Scan for the cell matching the given text and deliver its (X, Y) coordinate at center. 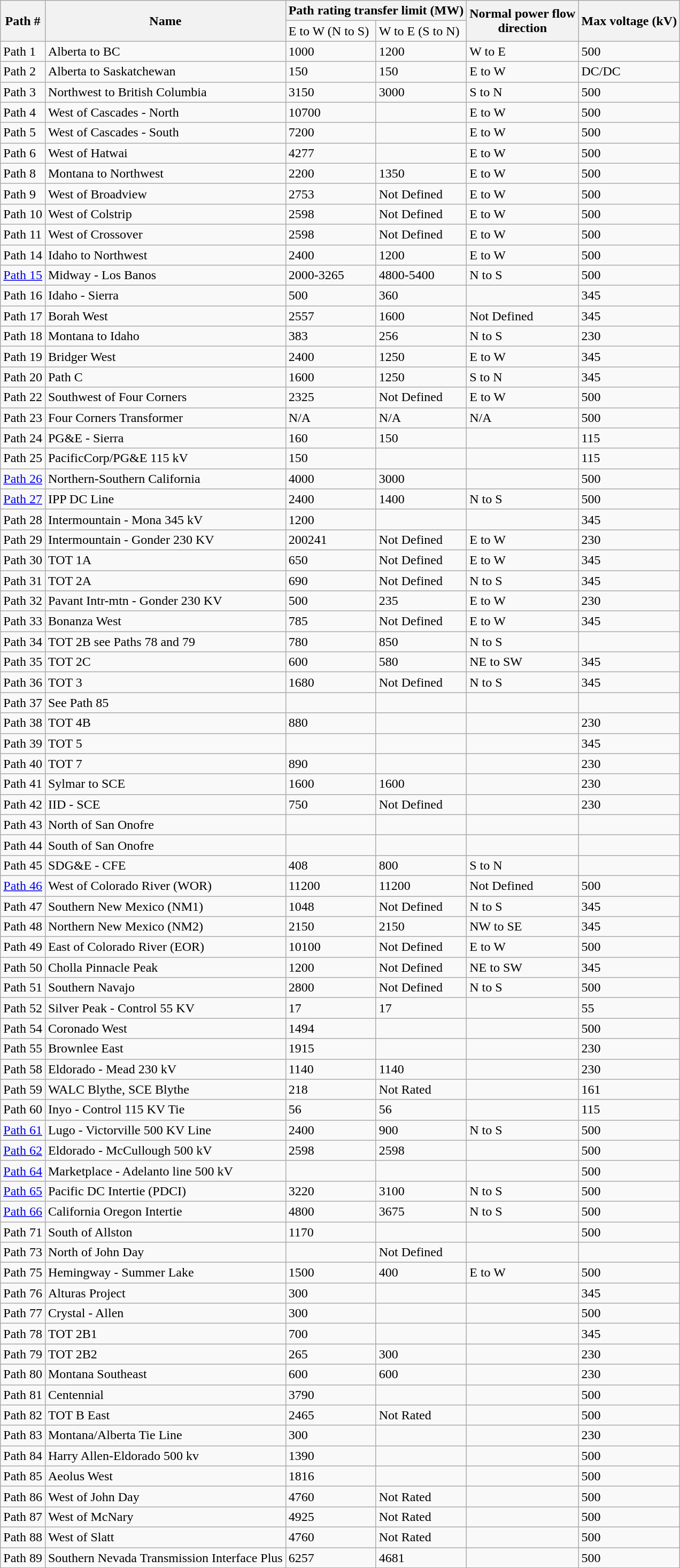
Northern New Mexico (NM2) (165, 927)
West of Colstrip (165, 214)
South of Allston (165, 1232)
Path 73 (23, 1252)
4800-5400 (421, 275)
PacificCorp/PG&E 115 kV (165, 458)
800 (421, 865)
Path 52 (23, 1008)
Path 25 (23, 458)
Alturas Project (165, 1293)
3100 (421, 1191)
900 (421, 1130)
690 (330, 580)
California Oregon Intertie (165, 1211)
3675 (421, 1211)
400 (421, 1273)
Brownlee East (165, 1049)
East of Colorado River (EOR) (165, 947)
West of Broadview (165, 194)
TOT B East (165, 1415)
235 (421, 601)
880 (330, 723)
Path 15 (23, 275)
TOT 5 (165, 743)
Normal power flowdirection (523, 21)
Southern Nevada Transmission Interface Plus (165, 1558)
Path 5 (23, 133)
6257 (330, 1558)
Bonanza West (165, 621)
Path 6 (23, 153)
Path 82 (23, 1415)
Path 78 (23, 1334)
Alberta to Saskatchewan (165, 72)
1350 (421, 173)
Path 55 (23, 1049)
Path C (165, 377)
Southern Navajo (165, 988)
TOT 1A (165, 560)
Path 84 (23, 1456)
Inyo - Control 115 KV Tie (165, 1110)
Path 66 (23, 1211)
Montana to Northwest (165, 173)
Path 85 (23, 1476)
Path 40 (23, 764)
Max voltage (kV) (629, 21)
Path 32 (23, 601)
Harry Allen-Eldorado 500 kv (165, 1456)
Idaho to Northwest (165, 255)
Hemingway - Summer Lake (165, 1273)
E to W (N to S) (330, 31)
850 (421, 642)
Path 79 (23, 1354)
Centennial (165, 1395)
Path # (23, 21)
256 (421, 336)
890 (330, 764)
Lugo - Victorville 500 KV Line (165, 1130)
2000-3265 (330, 275)
Path 89 (23, 1558)
160 (330, 438)
Bridger West (165, 357)
Path 49 (23, 947)
Intermountain - Gonder 230 KV (165, 540)
Northwest to British Columbia (165, 92)
Northern-Southern California (165, 479)
4277 (330, 153)
161 (629, 1089)
Borah West (165, 316)
Path 42 (23, 804)
Path 44 (23, 845)
Crystal - Allen (165, 1313)
4681 (421, 1558)
Pavant Intr-mtn - Gonder 230 KV (165, 601)
West of McNary (165, 1517)
See Path 85 (165, 703)
1000 (330, 51)
Path 48 (23, 927)
Path 22 (23, 397)
Path 61 (23, 1130)
3150 (330, 92)
3790 (330, 1395)
Path 71 (23, 1232)
West of Colorado River (WOR) (165, 886)
780 (330, 642)
West of Crossover (165, 234)
Path 31 (23, 580)
Sylmar to SCE (165, 784)
Cholla Pinnacle Peak (165, 967)
Southwest of Four Corners (165, 397)
4000 (330, 479)
Path 46 (23, 886)
West of Cascades - South (165, 133)
Path 62 (23, 1150)
1680 (330, 682)
Path 4 (23, 112)
2800 (330, 988)
Path 50 (23, 967)
South of San Onofre (165, 845)
Montana Southeast (165, 1374)
408 (330, 865)
Marketplace - Adelanto line 500 kV (165, 1171)
Path 23 (23, 418)
360 (421, 296)
2465 (330, 1415)
Montana/Alberta Tie Line (165, 1435)
Coronado West (165, 1028)
4925 (330, 1517)
Four Corners Transformer (165, 418)
Path 80 (23, 1374)
1494 (330, 1028)
Path 35 (23, 662)
Path 2 (23, 72)
3220 (330, 1191)
1816 (330, 1476)
DC/DC (629, 72)
2200 (330, 173)
W to E (S to N) (421, 31)
Aeolus West (165, 1476)
Path 77 (23, 1313)
Path 88 (23, 1537)
TOT 3 (165, 682)
7200 (330, 133)
1915 (330, 1049)
Path 24 (23, 438)
10700 (330, 112)
Path 18 (23, 336)
Path 16 (23, 296)
Path 26 (23, 479)
Path 86 (23, 1496)
TOT 2B2 (165, 1354)
Path 58 (23, 1069)
Path 34 (23, 642)
TOT 2B see Paths 78 and 79 (165, 642)
265 (330, 1354)
Path 33 (23, 621)
Path 75 (23, 1273)
1390 (330, 1456)
W to E (523, 51)
WALC Blythe, SCE Blythe (165, 1089)
785 (330, 621)
Path 1 (23, 51)
North of John Day (165, 1252)
Idaho - Sierra (165, 296)
Path 38 (23, 723)
Path 83 (23, 1435)
Eldorado - Mead 230 kV (165, 1069)
IID - SCE (165, 804)
Path 9 (23, 194)
Path 60 (23, 1110)
Path 3 (23, 92)
Path rating transfer limit (MW) (376, 11)
Path 17 (23, 316)
383 (330, 336)
Path 81 (23, 1395)
2557 (330, 316)
TOT 2C (165, 662)
TOT 4B (165, 723)
West of Slatt (165, 1537)
TOT 7 (165, 764)
200241 (330, 540)
Path 43 (23, 825)
1048 (330, 906)
Path 39 (23, 743)
Path 76 (23, 1293)
West of John Day (165, 1496)
Path 30 (23, 560)
Path 11 (23, 234)
Southern New Mexico (NM1) (165, 906)
218 (330, 1089)
Silver Peak - Control 55 KV (165, 1008)
Path 10 (23, 214)
North of San Onofre (165, 825)
700 (330, 1334)
TOT 2A (165, 580)
Pacific DC Intertie (PDCI) (165, 1191)
Midway - Los Banos (165, 275)
4800 (330, 1211)
Montana to Idaho (165, 336)
Path 29 (23, 540)
Path 36 (23, 682)
Intermountain - Mona 345 kV (165, 519)
650 (330, 560)
Path 27 (23, 499)
Alberta to BC (165, 51)
TOT 2B1 (165, 1334)
Path 8 (23, 173)
Path 41 (23, 784)
Path 19 (23, 357)
Path 45 (23, 865)
Path 51 (23, 988)
West of Cascades - North (165, 112)
PG&E - Sierra (165, 438)
580 (421, 662)
West of Hatwai (165, 153)
Path 64 (23, 1171)
2753 (330, 194)
Path 65 (23, 1191)
1500 (330, 1273)
IPP DC Line (165, 499)
Path 28 (23, 519)
10100 (330, 947)
750 (330, 804)
55 (629, 1008)
1170 (330, 1232)
2325 (330, 397)
NW to SE (523, 927)
Path 14 (23, 255)
Path 37 (23, 703)
SDG&E - CFE (165, 865)
1400 (421, 499)
Path 20 (23, 377)
Path 87 (23, 1517)
Path 54 (23, 1028)
Path 59 (23, 1089)
Name (165, 21)
Path 47 (23, 906)
Eldorado - McCullough 500 kV (165, 1150)
